Detect which cell encompasses the target text, then output its [X, Y] center coordinate. 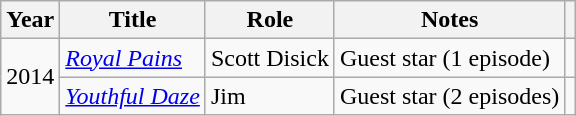
Notes [449, 20]
Guest star (1 episode) [449, 58]
Role [270, 20]
Year [30, 20]
2014 [30, 77]
Royal Pains [133, 58]
Scott Disick [270, 58]
Youthful Daze [133, 96]
Jim [270, 96]
Title [133, 20]
Guest star (2 episodes) [449, 96]
